Capture the cell that displays the provided text and extract its (x, y) central coordinate. 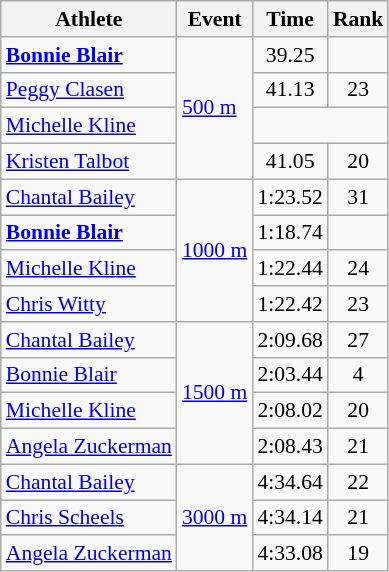
2:09.68 (290, 340)
22 (358, 482)
39.25 (290, 55)
4:34.14 (290, 518)
31 (358, 197)
1:18.74 (290, 233)
Event (214, 19)
19 (358, 554)
Chris Witty (89, 304)
500 m (214, 108)
1:22.42 (290, 304)
41.05 (290, 162)
Chris Scheels (89, 518)
1:22.44 (290, 269)
1500 m (214, 393)
Time (290, 19)
Rank (358, 19)
2:03.44 (290, 375)
4:33.08 (290, 554)
Athlete (89, 19)
27 (358, 340)
1000 m (214, 250)
3000 m (214, 518)
Kristen Talbot (89, 162)
41.13 (290, 90)
1:23.52 (290, 197)
2:08.43 (290, 447)
4 (358, 375)
4:34.64 (290, 482)
2:08.02 (290, 411)
24 (358, 269)
Peggy Clasen (89, 90)
